Determine the [x, y] coordinate at the center of the cell enclosing the given text.  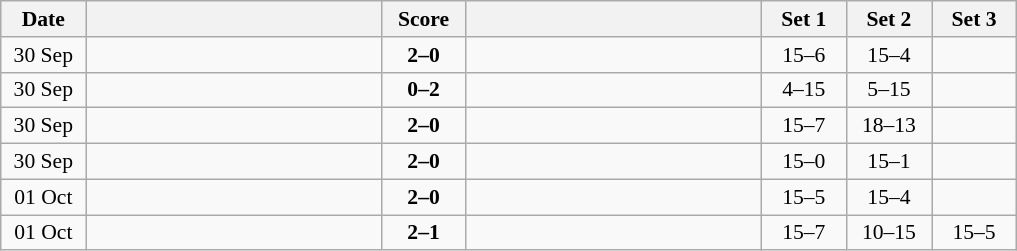
0–2 [424, 90]
Set 1 [804, 19]
15–6 [804, 55]
Score [424, 19]
5–15 [888, 90]
18–13 [888, 126]
15–0 [804, 162]
15–1 [888, 162]
Set 3 [974, 19]
Date [44, 19]
10–15 [888, 233]
4–15 [804, 90]
2–1 [424, 233]
Set 2 [888, 19]
